Pinpoint the cell where the given text exists, returning its [x, y] midpoint coordinate. 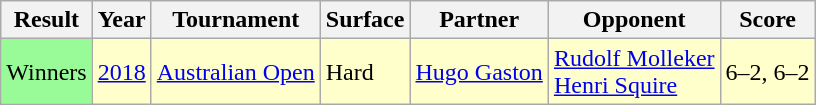
Winners [46, 72]
Rudolf Molleker Henri Squire [634, 72]
Score [768, 20]
Partner [479, 20]
6–2, 6–2 [768, 72]
2018 [122, 72]
Surface [365, 20]
Hugo Gaston [479, 72]
Result [46, 20]
Australian Open [236, 72]
Year [122, 20]
Hard [365, 72]
Tournament [236, 20]
Opponent [634, 20]
